Identify which cell holds the provided text, then report its (X, Y) central coordinate. 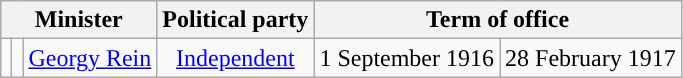
Term of office (498, 20)
Minister (79, 20)
Independent (236, 58)
28 February 1917 (591, 58)
Georgy Rein (90, 58)
1 September 1916 (407, 58)
Political party (236, 20)
